Locate the cell with the specified text and output its (x, y) center coordinate. 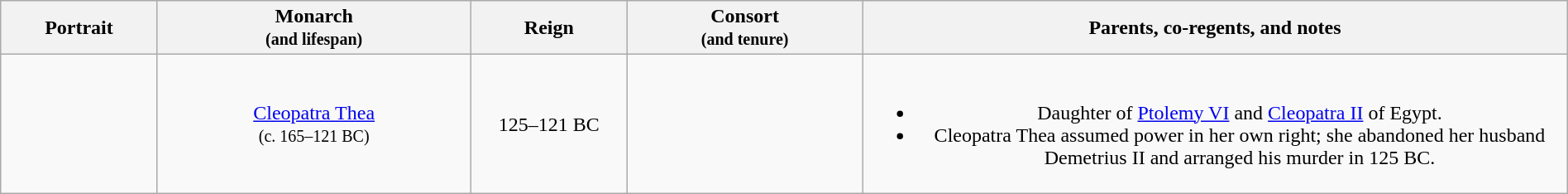
Monarch(and lifespan) (314, 28)
125–121 BC (549, 124)
Cleopatra Thea(c. 165–121 BC) (314, 124)
Portrait (79, 28)
Reign (549, 28)
Parents, co-regents, and notes (1216, 28)
Consort(and tenure) (745, 28)
